Locate the cell with the specified text and output its [X, Y] center coordinate. 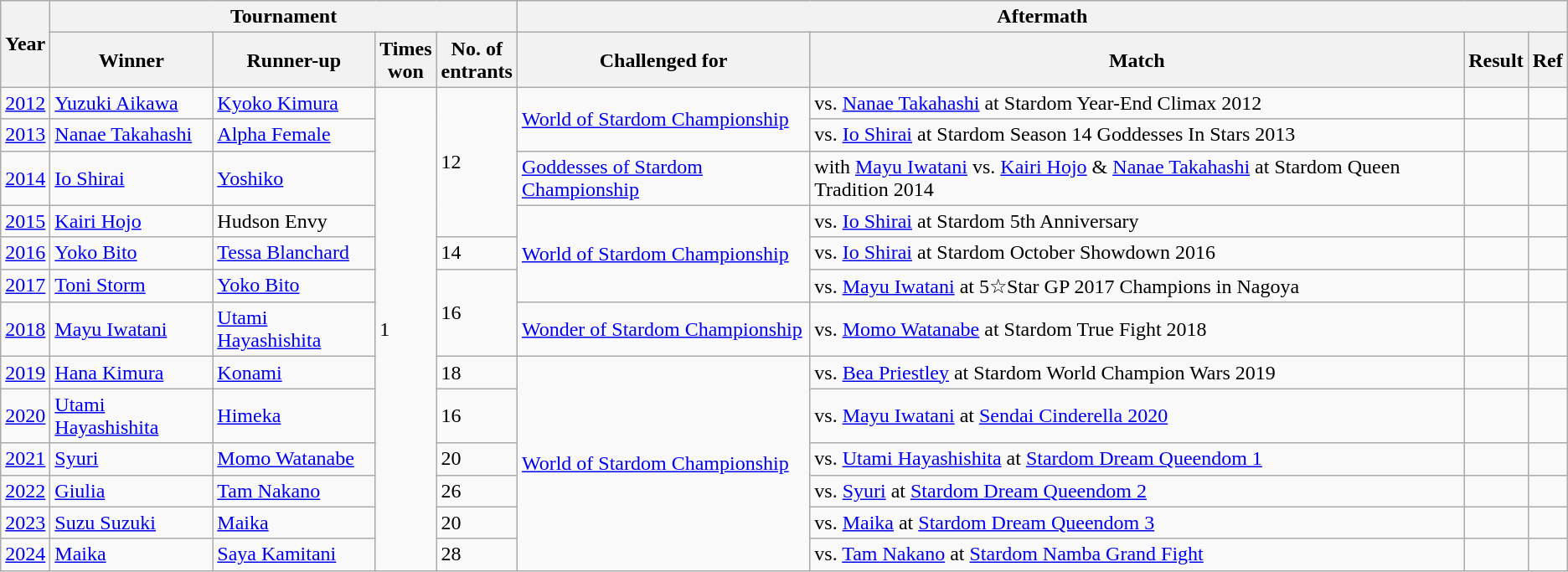
2014 [25, 178]
Nanae Takahashi [132, 135]
Mayu Iwatani [132, 330]
Ref [1548, 60]
Io Shirai [132, 178]
2022 [25, 491]
Goddesses of Stardom Championship [663, 178]
Runner-up [294, 60]
2021 [25, 459]
Tournament [284, 17]
Match [1137, 60]
Giulia [132, 491]
Kairi Hojo [132, 221]
vs. Io Shirai at Stardom 5th Anniversary [1137, 221]
Tessa Blanchard [294, 253]
Kyoko Kimura [294, 103]
Momo Watanabe [294, 459]
2015 [25, 221]
vs. Io Shirai at Stardom Season 14 Goddesses In Stars 2013 [1137, 135]
Yoshiko [294, 178]
vs. Momo Watanabe at Stardom True Fight 2018 [1137, 330]
No. ofentrants [477, 60]
Suzu Suzuki [132, 523]
2024 [25, 554]
Hana Kimura [132, 373]
2012 [25, 103]
with Mayu Iwatani vs. Kairi Hojo & Nanae Takahashi at Stardom Queen Tradition 2014 [1137, 178]
14 [477, 253]
vs. Mayu Iwatani at Sendai Cinderella 2020 [1137, 415]
26 [477, 491]
Hudson Envy [294, 221]
vs. Utami Hayashishita at Stardom Dream Queendom 1 [1137, 459]
Syuri [132, 459]
Aftermath [1042, 17]
18 [477, 373]
Result [1496, 60]
Year [25, 44]
Yuzuki Aikawa [132, 103]
2020 [25, 415]
Tam Nakano [294, 491]
vs. Syuri at Stardom Dream Queendom 2 [1137, 491]
vs. Tam Nakano at Stardom Namba Grand Fight [1137, 554]
Toni Storm [132, 286]
2017 [25, 286]
2013 [25, 135]
vs. Bea Priestley at Stardom World Champion Wars 2019 [1137, 373]
vs. Nanae Takahashi at Stardom Year-End Climax 2012 [1137, 103]
Winner [132, 60]
28 [477, 554]
Himeka [294, 415]
2019 [25, 373]
12 [477, 162]
Alpha Female [294, 135]
vs. Mayu Iwatani at 5☆Star GP 2017 Champions in Nagoya [1137, 286]
vs. Io Shirai at Stardom October Showdown 2016 [1137, 253]
Timeswon [405, 60]
2023 [25, 523]
Konami [294, 373]
Challenged for [663, 60]
vs. Maika at Stardom Dream Queendom 3 [1137, 523]
2018 [25, 330]
Saya Kamitani [294, 554]
1 [405, 328]
2016 [25, 253]
Wonder of Stardom Championship [663, 330]
